Pinpoint the cell where the given text exists, returning its [x, y] midpoint coordinate. 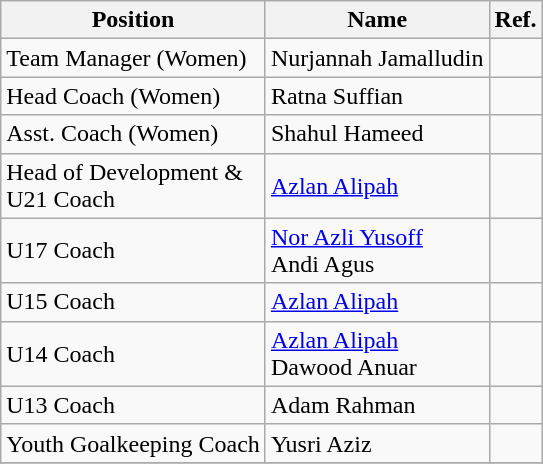
Head Coach (Women) [134, 96]
Ratna Suffian [377, 96]
Azlan Alipah Dawood Anuar [377, 354]
Ref. [516, 20]
U14 Coach [134, 354]
Shahul Hameed [377, 134]
U17 Coach [134, 250]
Position [134, 20]
Nor Azli Yusoff Andi Agus [377, 250]
U13 Coach [134, 405]
Head of Development & U21 Coach [134, 186]
Name [377, 20]
Nurjannah Jamalludin [377, 58]
Team Manager (Women) [134, 58]
Asst. Coach (Women) [134, 134]
U15 Coach [134, 302]
Adam Rahman [377, 405]
Youth Goalkeeping Coach [134, 443]
Yusri Aziz [377, 443]
